Pinpoint the cell where the given text exists, returning its [x, y] midpoint coordinate. 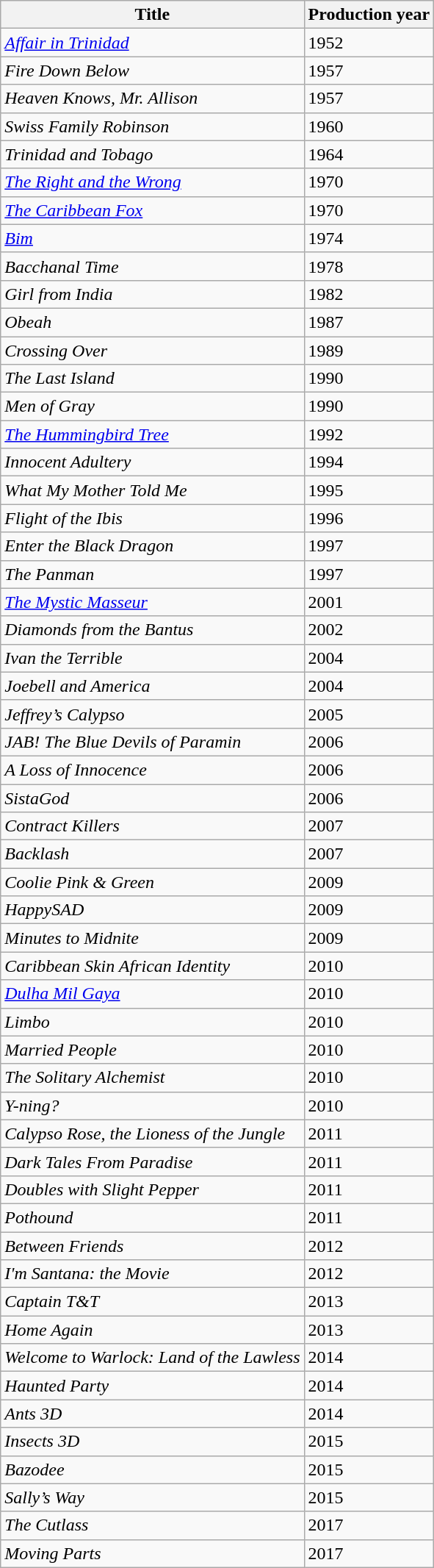
Sally’s Way [153, 1497]
The Panman [153, 574]
A Loss of Innocence [153, 770]
Haunted Party [153, 1386]
Men of Gray [153, 407]
Married People [153, 1050]
Affair in Trinidad [153, 43]
Pothound [153, 1217]
Crossing Over [153, 351]
HappySAD [153, 910]
Joebell and America [153, 686]
Home Again [153, 1330]
The Mystic Masseur [153, 602]
Fire Down Below [153, 71]
Backlash [153, 854]
Diamonds from the Bantus [153, 630]
Dulha Mil Gaya [153, 994]
Minutes to Midnite [153, 938]
1989 [369, 351]
Dark Tales From Paradise [153, 1161]
Title [153, 15]
Welcome to Warlock: Land of the Lawless [153, 1358]
Swiss Family Robinson [153, 126]
Flight of the Ibis [153, 518]
1978 [369, 266]
What My Mother Told Me [153, 490]
1960 [369, 126]
Doubles with Slight Pepper [153, 1189]
Captain T&T [153, 1302]
1987 [369, 322]
Bazodee [153, 1469]
Contract Killers [153, 826]
Heaven Knows, Mr. Allison [153, 99]
JAB! The Blue Devils of Paramin [153, 742]
Coolie Pink & Green [153, 882]
Ivan the Terrible [153, 658]
Calypso Rose, the Lioness of the Jungle [153, 1134]
Caribbean Skin African Identity [153, 966]
Obeah [153, 322]
Girl from India [153, 294]
Between Friends [153, 1246]
Bim [153, 238]
Jeffrey’s Calypso [153, 714]
The Right and the Wrong [153, 182]
2002 [369, 630]
Trinidad and Tobago [153, 154]
1995 [369, 490]
1952 [369, 43]
The Solitary Alchemist [153, 1078]
1964 [369, 154]
1996 [369, 518]
1992 [369, 434]
SistaGod [153, 798]
Production year [369, 15]
2001 [369, 602]
The Last Island [153, 379]
I'm Santana: the Movie [153, 1274]
Moving Parts [153, 1553]
The Caribbean Fox [153, 210]
1982 [369, 294]
Ants 3D [153, 1414]
1994 [369, 462]
Bacchanal Time [153, 266]
Y-ning? [153, 1106]
1974 [369, 238]
Limbo [153, 1022]
2005 [369, 714]
The Hummingbird Tree [153, 434]
The Cutlass [153, 1525]
Insects 3D [153, 1442]
Innocent Adultery [153, 462]
Enter the Black Dragon [153, 546]
